Provide the (X, Y) coordinate of the cell's center where the given text is located.  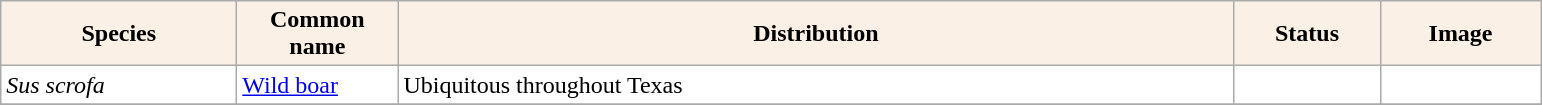
Image (1460, 34)
Ubiquitous throughout Texas (816, 85)
Species (119, 34)
Wild boar (318, 85)
Status (1307, 34)
Distribution (816, 34)
Common name (318, 34)
Sus scrofa (119, 85)
